Extract the (X, Y) coordinate from the center of the cell holding the provided text.  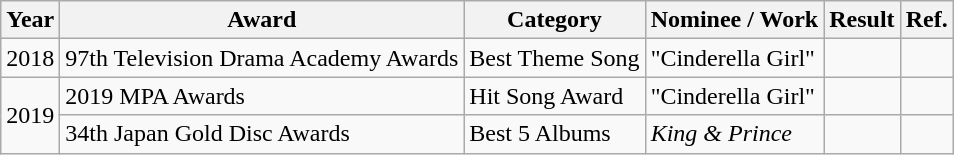
Best 5 Albums (554, 134)
Award (262, 20)
2019 MPA Awards (262, 96)
Result (862, 20)
Year (30, 20)
Hit Song Award (554, 96)
2018 (30, 58)
Ref. (926, 20)
34th Japan Gold Disc Awards (262, 134)
97th Television Drama Academy Awards (262, 58)
Best Theme Song (554, 58)
2019 (30, 115)
Nominee / Work (734, 20)
King & Prince (734, 134)
Category (554, 20)
